Extract the (X, Y) coordinate from the center of the cell holding the provided text.  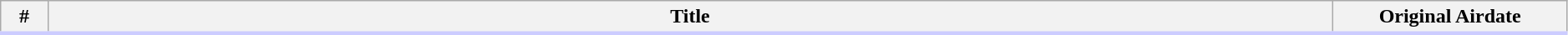
# (24, 17)
Title (690, 17)
Original Airdate (1450, 17)
